Extract the [x, y] coordinate from the center of the cell holding the provided text.  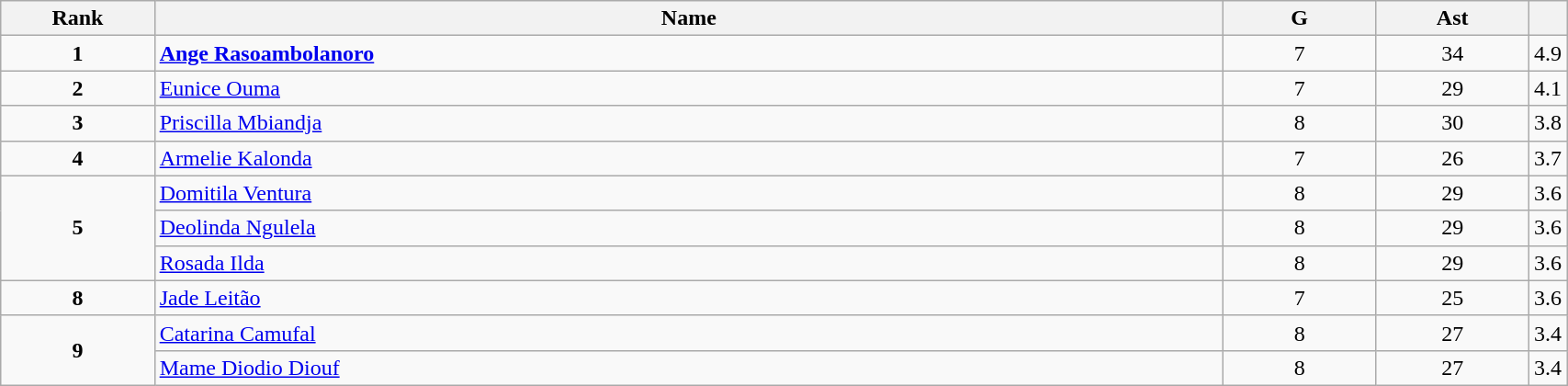
Ast [1453, 18]
3.7 [1549, 158]
1 [77, 53]
34 [1453, 53]
26 [1453, 158]
Name [689, 18]
4.9 [1549, 53]
Ange Rasoambolanoro [689, 53]
Rank [77, 18]
Mame Diodio Diouf [689, 368]
3 [77, 123]
3.8 [1549, 123]
25 [1453, 298]
9 [77, 350]
4.1 [1549, 88]
Eunice Ouma [689, 88]
Jade Leitão [689, 298]
G [1300, 18]
5 [77, 228]
Armelie Kalonda [689, 158]
Deolinda Ngulela [689, 228]
Domitila Ventura [689, 193]
Catarina Camufal [689, 333]
30 [1453, 123]
2 [77, 88]
Priscilla Mbiandja [689, 123]
Rosada Ilda [689, 263]
4 [77, 158]
